From the cell containing the given text, extract its center point as [x, y] coordinate. 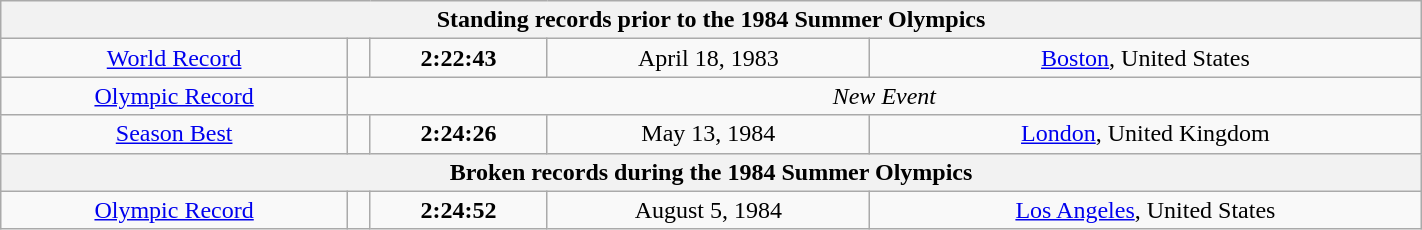
Boston, United States [1146, 58]
World Record [174, 58]
Standing records prior to the 1984 Summer Olympics [711, 20]
2:24:52 [458, 210]
2:24:26 [458, 134]
New Event [884, 96]
August 5, 1984 [708, 210]
Season Best [174, 134]
May 13, 1984 [708, 134]
April 18, 1983 [708, 58]
2:22:43 [458, 58]
Los Angeles, United States [1146, 210]
London, United Kingdom [1146, 134]
Broken records during the 1984 Summer Olympics [711, 172]
